Return [x, y] of the center of cell containing provided text 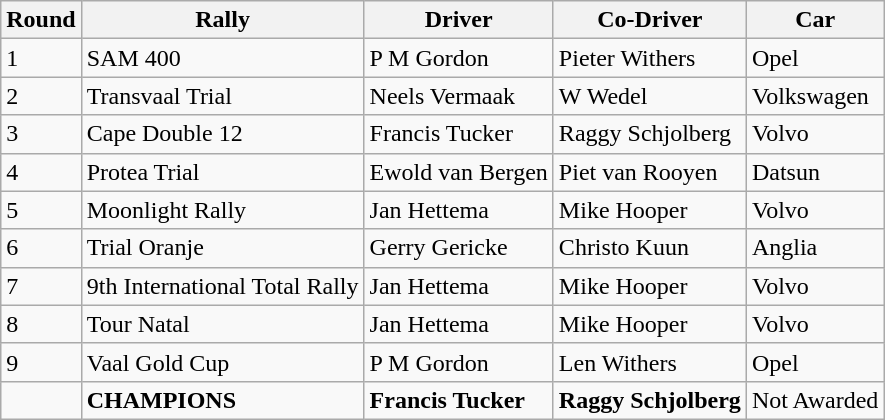
W Wedel [650, 96]
Anglia [815, 248]
Neels Vermaak [458, 96]
Rally [222, 20]
8 [41, 324]
9 [41, 362]
Car [815, 20]
Piet van Rooyen [650, 172]
CHAMPIONS [222, 400]
9th International Total Rally [222, 286]
Pieter Withers [650, 58]
Ewold van Bergen [458, 172]
Christo Kuun [650, 248]
7 [41, 286]
Vaal Gold Cup [222, 362]
Len Withers [650, 362]
5 [41, 210]
Trial Oranje [222, 248]
Gerry Gericke [458, 248]
Transvaal Trial [222, 96]
Datsun [815, 172]
1 [41, 58]
4 [41, 172]
3 [41, 134]
2 [41, 96]
6 [41, 248]
Round [41, 20]
Cape Double 12 [222, 134]
Moonlight Rally [222, 210]
Tour Natal [222, 324]
Driver [458, 20]
Volkswagen [815, 96]
Not Awarded [815, 400]
Co-Driver [650, 20]
Protea Trial [222, 172]
SAM 400 [222, 58]
